Locate the cell with the specified text and output its [x, y] center coordinate. 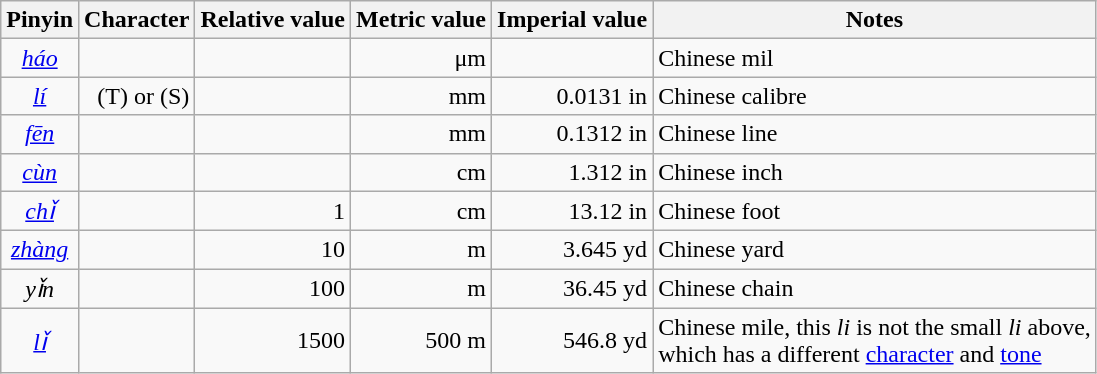
Chinese line [875, 134]
(T) or (S) [137, 96]
Chinese chain [875, 289]
Imperial value [572, 20]
Chinese foot [875, 211]
546.8 yd [572, 340]
fēn [40, 134]
chǐ [40, 211]
3.645 yd [572, 250]
500 m [422, 340]
10 [273, 250]
háo [40, 58]
36.45 yd [572, 289]
1 [273, 211]
100 [273, 289]
13.12 in [572, 211]
zhàng [40, 250]
yǐn [40, 289]
0.0131 in [572, 96]
lǐ [40, 340]
1.312 in [572, 172]
Notes [875, 20]
μm [422, 58]
Chinese inch [875, 172]
0.1312 in [572, 134]
1500 [273, 340]
Relative value [273, 20]
Chinese yard [875, 250]
Pinyin [40, 20]
lí [40, 96]
cùn [40, 172]
Chinese calibre [875, 96]
Metric value [422, 20]
Chinese mile, this li is not the small li above, which has a different character and tone [875, 340]
Chinese mil [875, 58]
Character [137, 20]
